Return [X, Y] of the center of cell containing provided text 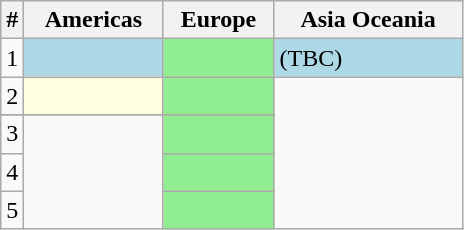
Europe [218, 20]
5 [12, 210]
(TBC) [368, 58]
Americas [94, 20]
4 [12, 172]
Asia Oceania [368, 20]
# [12, 20]
1 [12, 58]
3 [12, 134]
2 [12, 96]
